Capture the cell that displays the provided text and extract its [x, y] central coordinate. 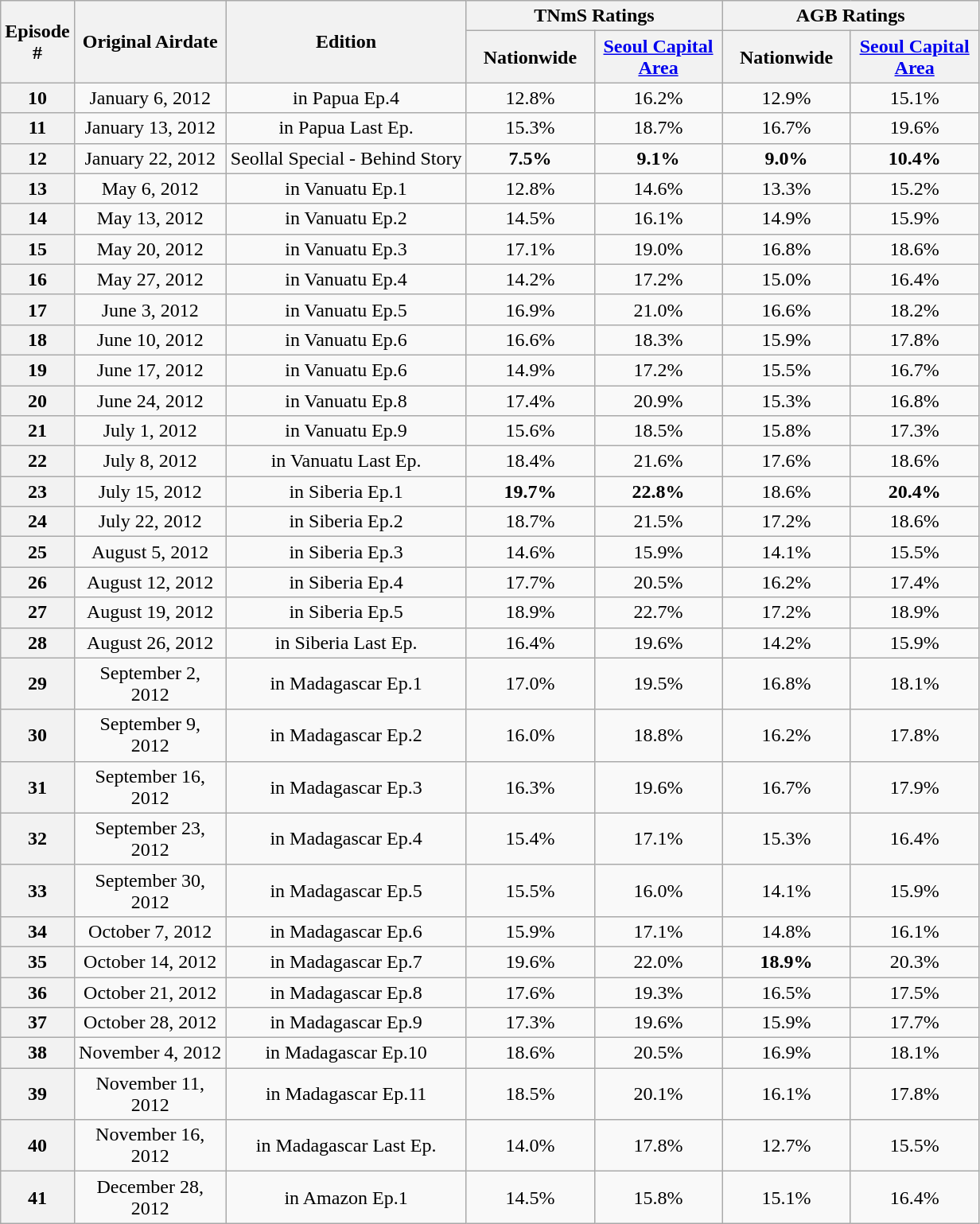
32 [37, 838]
17.9% [915, 787]
in Siberia Ep.2 [346, 522]
in Vanuatu Last Ep. [346, 461]
January 6, 2012 [150, 98]
19.0% [659, 249]
38 [37, 1053]
in Vanuatu Ep.8 [346, 400]
22.0% [659, 962]
20.1% [659, 1094]
in Madagascar Ep.3 [346, 787]
October 14, 2012 [150, 962]
September 16, 2012 [150, 787]
22.7% [659, 612]
November 11, 2012 [150, 1094]
in Vanuatu Ep.2 [346, 219]
15.0% [786, 279]
in Madagascar Ep.7 [346, 962]
16.3% [530, 787]
December 28, 2012 [150, 1198]
July 8, 2012 [150, 461]
19.7% [530, 492]
in Madagascar Ep.5 [346, 891]
7.5% [530, 158]
January 13, 2012 [150, 128]
20.3% [915, 962]
17 [37, 309]
in Siberia Ep.3 [346, 552]
September 30, 2012 [150, 891]
37 [37, 1023]
13.3% [786, 188]
in Madagascar Ep.10 [346, 1053]
May 20, 2012 [150, 249]
25 [37, 552]
16 [37, 279]
November 16, 2012 [150, 1145]
16.5% [786, 992]
October 28, 2012 [150, 1023]
18.3% [659, 340]
in Madagascar Ep.4 [346, 838]
in Madagascar Ep.2 [346, 735]
31 [37, 787]
August 26, 2012 [150, 643]
20 [37, 400]
18.4% [530, 461]
15 [37, 249]
November 4, 2012 [150, 1053]
June 3, 2012 [150, 309]
12 [37, 158]
18.8% [659, 735]
19 [37, 370]
June 10, 2012 [150, 340]
in Papua Ep.4 [346, 98]
in Madagascar Ep.8 [346, 992]
in Madagascar Ep.1 [346, 684]
May 27, 2012 [150, 279]
August 12, 2012 [150, 582]
July 22, 2012 [150, 522]
10.4% [915, 158]
September 2, 2012 [150, 684]
20.4% [915, 492]
TNmS Ratings [594, 16]
in Vanuatu Ep.5 [346, 309]
21.6% [659, 461]
June 24, 2012 [150, 400]
17.0% [530, 684]
12.9% [786, 98]
9.1% [659, 158]
August 19, 2012 [150, 612]
Original Airdate [150, 41]
19.5% [659, 684]
14.0% [530, 1145]
May 6, 2012 [150, 188]
19.3% [659, 992]
in Madagascar Ep.9 [346, 1023]
in Vanuatu Ep.3 [346, 249]
May 13, 2012 [150, 219]
in Siberia Last Ep. [346, 643]
14 [37, 219]
21.5% [659, 522]
Episode # [37, 41]
January 22, 2012 [150, 158]
24 [37, 522]
in Madagascar Last Ep. [346, 1145]
21.0% [659, 309]
18 [37, 340]
AGB Ratings [850, 16]
34 [37, 931]
15.6% [530, 431]
10 [37, 98]
28 [37, 643]
October 21, 2012 [150, 992]
17.5% [915, 992]
30 [37, 735]
July 15, 2012 [150, 492]
Edition [346, 41]
29 [37, 684]
in Amazon Ep.1 [346, 1198]
27 [37, 612]
15.4% [530, 838]
October 7, 2012 [150, 931]
21 [37, 431]
September 9, 2012 [150, 735]
20.9% [659, 400]
40 [37, 1145]
12.7% [786, 1145]
in Madagascar Ep.11 [346, 1094]
in Madagascar Ep.6 [346, 931]
9.0% [786, 158]
26 [37, 582]
in Vanuatu Ep.4 [346, 279]
39 [37, 1094]
18.2% [915, 309]
in Vanuatu Ep.9 [346, 431]
August 5, 2012 [150, 552]
July 1, 2012 [150, 431]
35 [37, 962]
33 [37, 891]
11 [37, 128]
in Papua Last Ep. [346, 128]
13 [37, 188]
in Vanuatu Ep.1 [346, 188]
September 23, 2012 [150, 838]
in Siberia Ep.4 [346, 582]
22 [37, 461]
in Siberia Ep.5 [346, 612]
22.8% [659, 492]
14.8% [786, 931]
23 [37, 492]
in Siberia Ep.1 [346, 492]
36 [37, 992]
Seollal Special - Behind Story [346, 158]
41 [37, 1198]
June 17, 2012 [150, 370]
15.2% [915, 188]
